Return (x, y) of the center of cell containing provided text 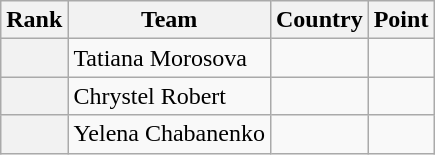
Team (170, 20)
Country (319, 20)
Yelena Chabanenko (170, 134)
Point (401, 20)
Rank (34, 20)
Chrystel Robert (170, 96)
Tatiana Morosova (170, 58)
